Search for the cell housing the specified text and yield its (X, Y) center coordinate. 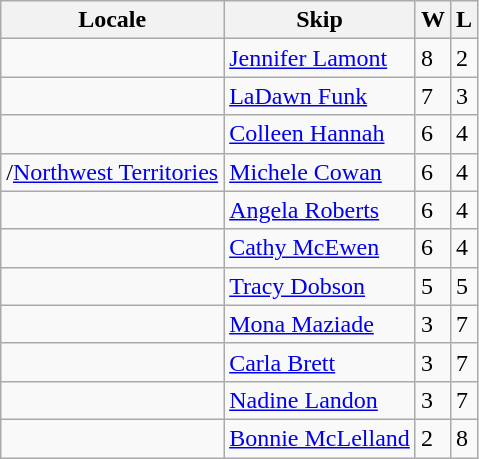
Mona Maziade (320, 324)
Tracy Dobson (320, 286)
Colleen Hannah (320, 134)
Bonnie McLelland (320, 438)
Michele Cowan (320, 172)
Locale (112, 20)
L (464, 20)
Cathy McEwen (320, 248)
/Northwest Territories (112, 172)
Skip (320, 20)
Jennifer Lamont (320, 58)
LaDawn Funk (320, 96)
W (432, 20)
Carla Brett (320, 362)
Angela Roberts (320, 210)
Nadine Landon (320, 400)
